Provide the (x, y) coordinate of the cell's center where the given text is located.  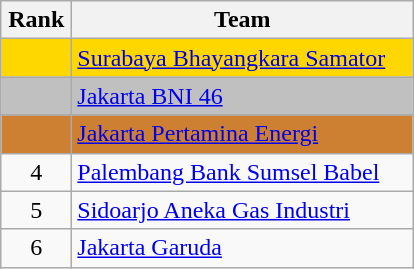
Jakarta BNI 46 (242, 96)
Jakarta Garuda (242, 248)
Rank (36, 20)
Sidoarjo Aneka Gas Industri (242, 210)
Jakarta Pertamina Energi (242, 134)
4 (36, 172)
Surabaya Bhayangkara Samator (242, 58)
6 (36, 248)
5 (36, 210)
Team (242, 20)
Palembang Bank Sumsel Babel (242, 172)
